For the text-containing cell, return its midpoint in [x, y] coordinate format. 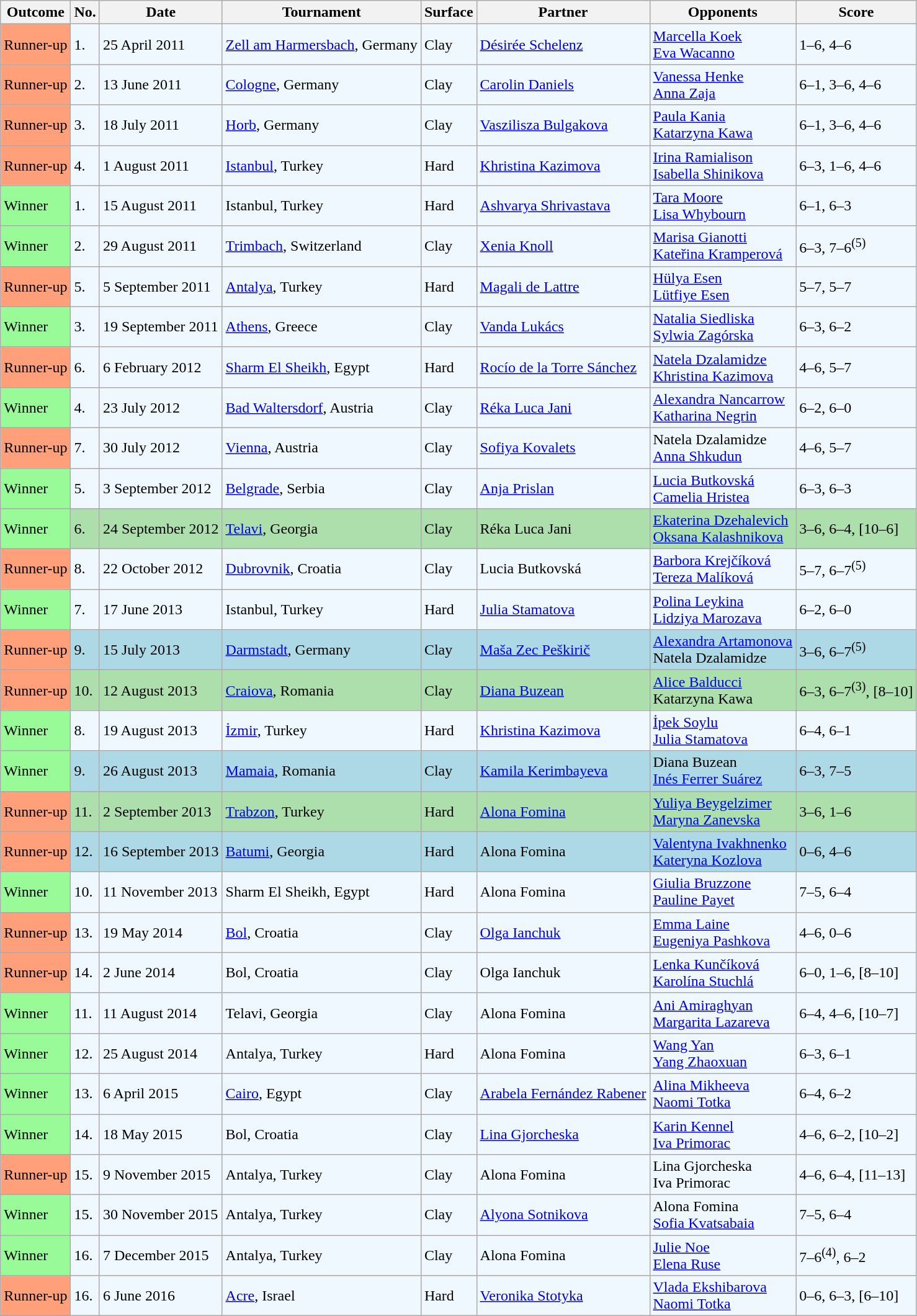
6–3, 6–1 [856, 1054]
9 November 2015 [161, 1175]
5 September 2011 [161, 287]
11 August 2014 [161, 1013]
İpek Soylu Julia Stamatova [723, 731]
Darmstadt, Germany [321, 650]
Alexandra Artamonova Natela Dzalamidze [723, 650]
26 August 2013 [161, 771]
Tournament [321, 12]
3–6, 6–4, [10–6] [856, 529]
Craiova, Romania [321, 690]
Alona Fomina Sofia Kvatsabaia [723, 1215]
Score [856, 12]
6 June 2016 [161, 1296]
4–6, 0–6 [856, 932]
Athens, Greece [321, 326]
Vienna, Austria [321, 448]
Cairo, Egypt [321, 1093]
Alyona Sotnikova [563, 1215]
6 February 2012 [161, 367]
30 November 2015 [161, 1215]
Marisa Gianotti Kateřina Kramperová [723, 246]
Maša Zec Peškirič [563, 650]
Mamaia, Romania [321, 771]
Hülya Esen Lütfiye Esen [723, 287]
Lina Gjorcheska [563, 1134]
Dubrovnik, Croatia [321, 570]
Anja Prislan [563, 488]
Lina Gjorcheska Iva Primorac [723, 1175]
Carolin Daniels [563, 84]
Acre, Israel [321, 1296]
6–3, 1–6, 4–6 [856, 165]
19 August 2013 [161, 731]
6–3, 7–5 [856, 771]
5–7, 6–7(5) [856, 570]
0–6, 4–6 [856, 851]
7 December 2015 [161, 1256]
17 June 2013 [161, 609]
6–3, 6–2 [856, 326]
6–4, 6–2 [856, 1093]
Alina Mikheeva Naomi Totka [723, 1093]
19 May 2014 [161, 932]
Diana Buzean [563, 690]
30 July 2012 [161, 448]
6–3, 6–7(3), [8–10] [856, 690]
16 September 2013 [161, 851]
Belgrade, Serbia [321, 488]
6–0, 1–6, [8–10] [856, 973]
Vaszilisza Bulgakova [563, 125]
Alexandra Nancarrow Katharina Negrin [723, 407]
Tara Moore Lisa Whybourn [723, 206]
25 April 2011 [161, 45]
No. [85, 12]
4–6, 6–4, [11–13] [856, 1175]
Magali de Lattre [563, 287]
Marcella Koek Eva Wacanno [723, 45]
Xenia Knoll [563, 246]
Date [161, 12]
23 July 2012 [161, 407]
Valentyna Ivakhnenko Kateryna Kozlova [723, 851]
6–4, 4–6, [10–7] [856, 1013]
3–6, 6–7(5) [856, 650]
Emma Laine Eugeniya Pashkova [723, 932]
Diana Buzean Inés Ferrer Suárez [723, 771]
Bad Waltersdorf, Austria [321, 407]
19 September 2011 [161, 326]
Ashvarya Shrivastava [563, 206]
18 July 2011 [161, 125]
7–6(4), 6–2 [856, 1256]
Polina Leykina Lidziya Marozava [723, 609]
Natela Dzalamidze Khristina Kazimova [723, 367]
Outcome [36, 12]
Ani Amiraghyan Margarita Lazareva [723, 1013]
Lucia Butkovská [563, 570]
Karin Kennel Iva Primorac [723, 1134]
Ekaterina Dzehalevich Oksana Kalashnikova [723, 529]
5–7, 5–7 [856, 287]
6–4, 6–1 [856, 731]
Yuliya Beygelzimer Maryna Zanevska [723, 812]
Paula Kania Katarzyna Kawa [723, 125]
15 August 2011 [161, 206]
Julia Stamatova [563, 609]
6–3, 7–6(5) [856, 246]
6–1, 6–3 [856, 206]
Irina Ramialison Isabella Shinikova [723, 165]
22 October 2012 [161, 570]
6 April 2015 [161, 1093]
Trimbach, Switzerland [321, 246]
Rocío de la Torre Sánchez [563, 367]
İzmir, Turkey [321, 731]
2 September 2013 [161, 812]
18 May 2015 [161, 1134]
Vanda Lukács [563, 326]
Barbora Krejčíková Tereza Malíková [723, 570]
4–6, 6–2, [10–2] [856, 1134]
15 July 2013 [161, 650]
Surface [449, 12]
1–6, 4–6 [856, 45]
6–3, 6–3 [856, 488]
Veronika Stotyka [563, 1296]
Wang Yan Yang Zhaoxuan [723, 1054]
Lenka Kunčíková Karolína Stuchlá [723, 973]
Partner [563, 12]
Giulia Bruzzone Pauline Payet [723, 892]
Kamila Kerimbayeva [563, 771]
Cologne, Germany [321, 84]
13 June 2011 [161, 84]
Lucia Butkovská Camelia Hristea [723, 488]
Alice Balducci Katarzyna Kawa [723, 690]
25 August 2014 [161, 1054]
0–6, 6–3, [6–10] [856, 1296]
Trabzon, Turkey [321, 812]
Arabela Fernández Rabener [563, 1093]
12 August 2013 [161, 690]
3–6, 1–6 [856, 812]
11 November 2013 [161, 892]
Vanessa Henke Anna Zaja [723, 84]
24 September 2012 [161, 529]
Natela Dzalamidze Anna Shkudun [723, 448]
Batumi, Georgia [321, 851]
Sofiya Kovalets [563, 448]
2 June 2014 [161, 973]
Opponents [723, 12]
29 August 2011 [161, 246]
Julie Noe Elena Ruse [723, 1256]
Zell am Harmersbach, Germany [321, 45]
Horb, Germany [321, 125]
Désirée Schelenz [563, 45]
Natalia Siedliska Sylwia Zagórska [723, 326]
Vlada Ekshibarova Naomi Totka [723, 1296]
1 August 2011 [161, 165]
3 September 2012 [161, 488]
